Return the [X, Y] coordinate for the center point of the cell that contains the specified text.  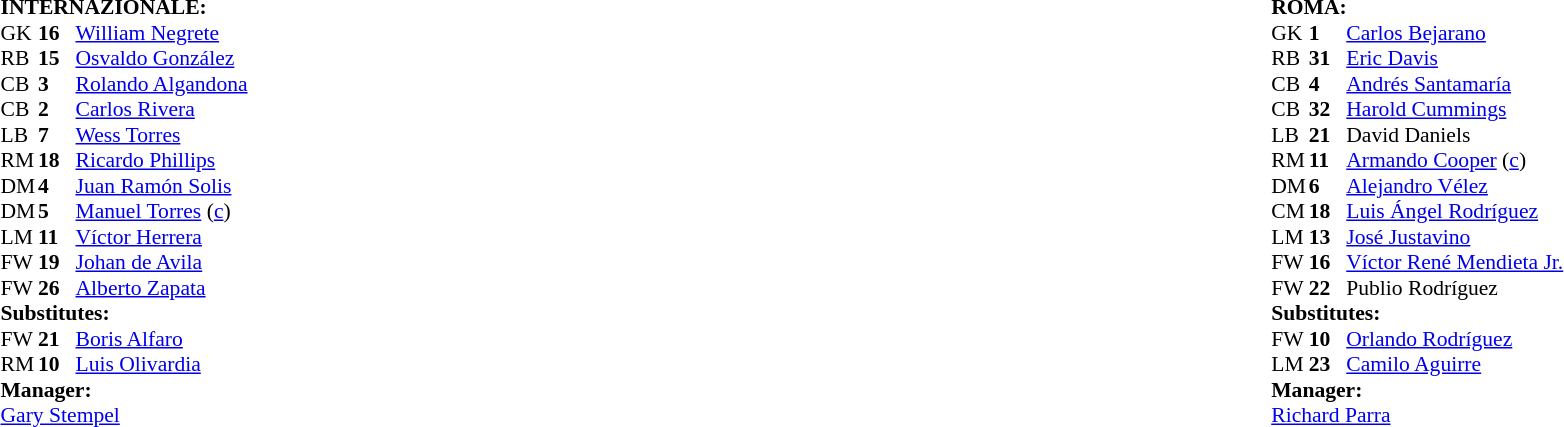
Boris Alfaro [162, 339]
19 [57, 263]
Luis Olivardia [162, 365]
William Negrete [162, 33]
Ricardo Phillips [162, 161]
23 [1328, 365]
Publio Rodríguez [1454, 288]
Armando Cooper (c) [1454, 161]
Luis Ángel Rodríguez [1454, 211]
3 [57, 84]
Carlos Rivera [162, 109]
Víctor Herrera [162, 237]
31 [1328, 59]
1 [1328, 33]
Rolando Algandona [162, 84]
Víctor René Mendieta Jr. [1454, 263]
32 [1328, 109]
Juan Ramón Solis [162, 186]
5 [57, 211]
7 [57, 135]
26 [57, 288]
CM [1290, 211]
Andrés Santamaría [1454, 84]
6 [1328, 186]
Osvaldo González [162, 59]
Alejandro Vélez [1454, 186]
Orlando Rodríguez [1454, 339]
Manuel Torres (c) [162, 211]
Carlos Bejarano [1454, 33]
Alberto Zapata [162, 288]
David Daniels [1454, 135]
Johan de Avila [162, 263]
13 [1328, 237]
2 [57, 109]
José Justavino [1454, 237]
Eric Davis [1454, 59]
Wess Torres [162, 135]
Camilo Aguirre [1454, 365]
15 [57, 59]
Harold Cummings [1454, 109]
22 [1328, 288]
